Determine the [X, Y] coordinate at the center of the cell enclosing the given text.  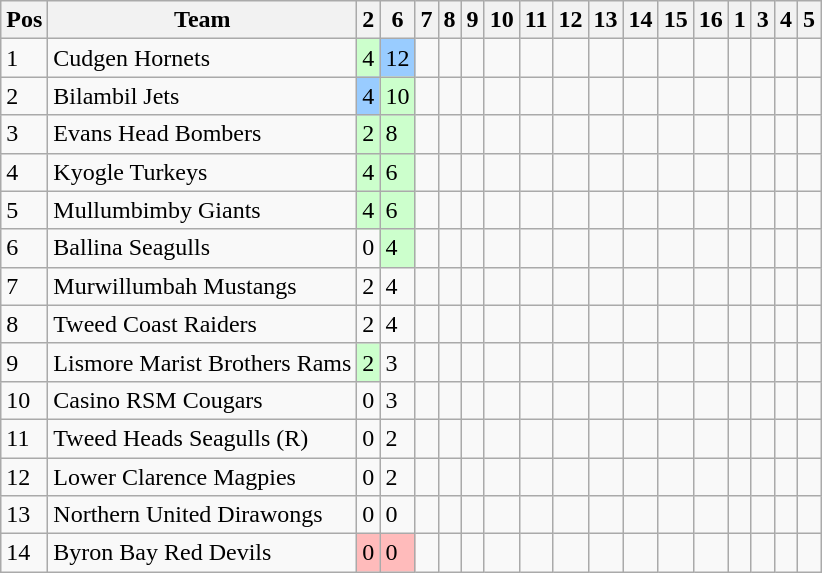
Tweed Heads Seagulls (R) [202, 438]
Murwillumbah Mustangs [202, 286]
Bilambil Jets [202, 96]
Mullumbimby Giants [202, 210]
Tweed Coast Raiders [202, 324]
Evans Head Bombers [202, 134]
Lower Clarence Magpies [202, 477]
Kyogle Turkeys [202, 172]
Cudgen Hornets [202, 58]
16 [710, 20]
Lismore Marist Brothers Rams [202, 362]
Ballina Seagulls [202, 248]
Casino RSM Cougars [202, 400]
15 [676, 20]
Pos [24, 20]
Team [202, 20]
Northern United Dirawongs [202, 515]
Byron Bay Red Devils [202, 553]
